Scan for the cell matching the given text and deliver its (X, Y) coordinate at center. 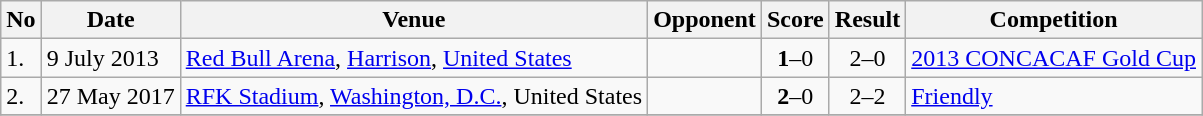
27 May 2017 (110, 96)
No (21, 20)
Friendly (1054, 96)
Result (867, 20)
1–0 (795, 58)
2–2 (867, 96)
Venue (414, 20)
2. (21, 96)
Competition (1054, 20)
Score (795, 20)
Opponent (705, 20)
Red Bull Arena, Harrison, United States (414, 58)
RFK Stadium, Washington, D.C., United States (414, 96)
2013 CONCACAF Gold Cup (1054, 58)
9 July 2013 (110, 58)
1. (21, 58)
Date (110, 20)
